Return [X, Y] of the center of cell containing provided text 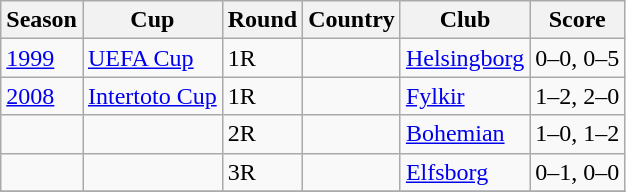
Season [42, 20]
1999 [42, 58]
Bohemian [464, 134]
Cup [152, 20]
Club [464, 20]
Score [578, 20]
2R [262, 134]
Helsingborg [464, 58]
1–2, 2–0 [578, 96]
1–0, 1–2 [578, 134]
Country [352, 20]
Elfsborg [464, 172]
UEFA Cup [152, 58]
0–1, 0–0 [578, 172]
2008 [42, 96]
Round [262, 20]
Fylkir [464, 96]
0–0, 0–5 [578, 58]
3R [262, 172]
Intertoto Cup [152, 96]
